Extract the [X, Y] coordinate from the center of the cell holding the provided text.  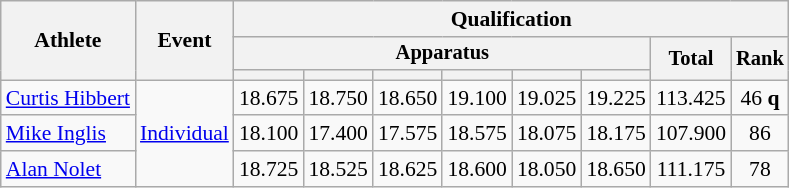
Qualification [512, 19]
18.625 [408, 169]
Individual [184, 134]
Alan Nolet [68, 169]
Event [184, 40]
17.400 [338, 134]
18.525 [338, 169]
Mike Inglis [68, 134]
78 [760, 169]
113.425 [691, 98]
Curtis Hibbert [68, 98]
19.225 [616, 98]
18.575 [476, 134]
18.100 [268, 134]
Total [691, 58]
Athlete [68, 40]
19.100 [476, 98]
Apparatus [442, 54]
17.575 [408, 134]
18.750 [338, 98]
19.025 [546, 98]
18.050 [546, 169]
86 [760, 134]
107.900 [691, 134]
18.600 [476, 169]
18.075 [546, 134]
18.175 [616, 134]
18.725 [268, 169]
46 q [760, 98]
18.675 [268, 98]
111.175 [691, 169]
Rank [760, 58]
